Extract the [x, y] coordinate from the center of the cell holding the provided text.  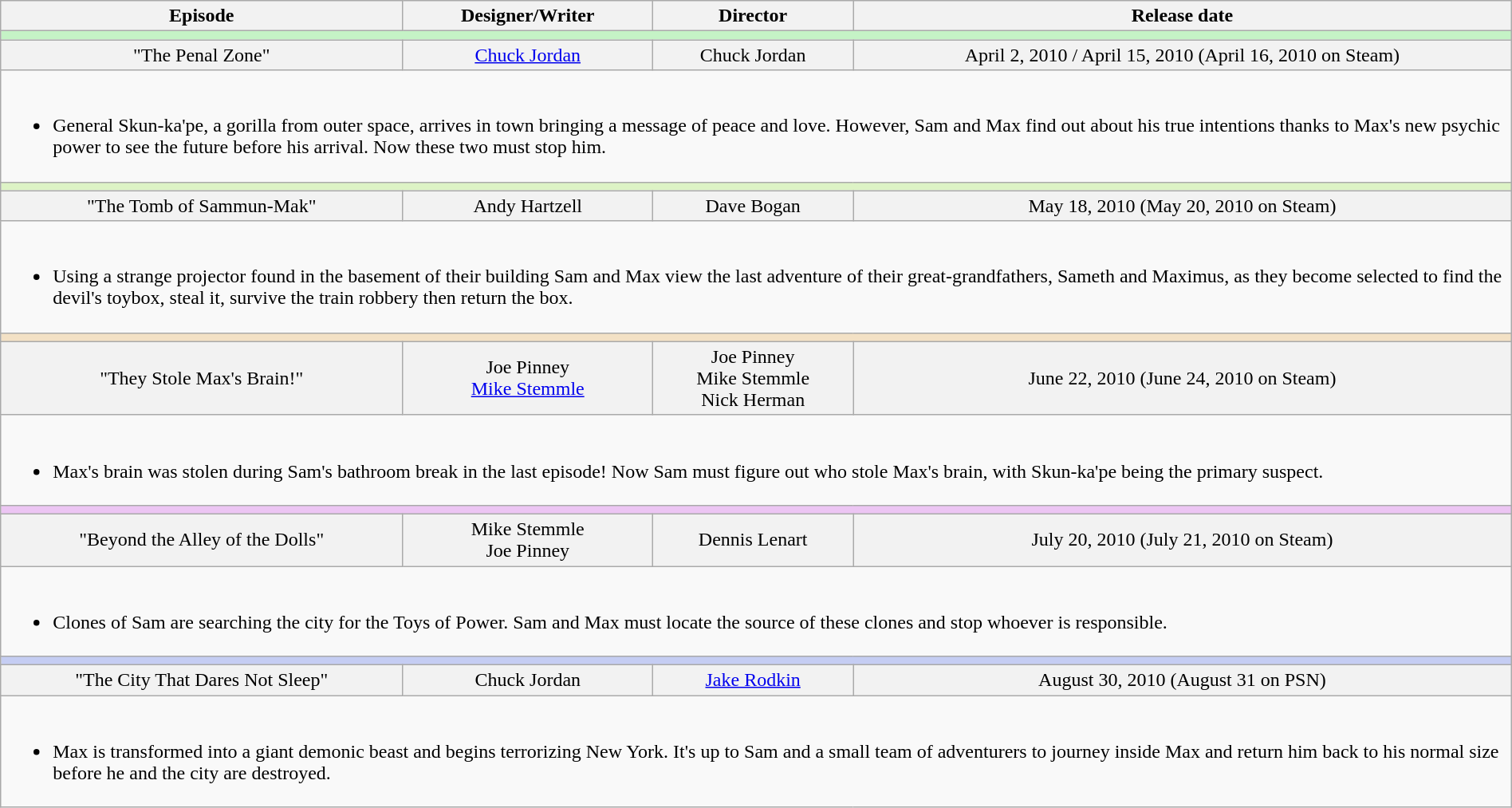
"The Penal Zone" [202, 55]
Jake Rodkin [753, 680]
"The City That Dares Not Sleep" [202, 680]
Designer/Writer [528, 16]
"Beyond the Alley of the Dolls" [202, 539]
August 30, 2010 (August 31 on PSN) [1183, 680]
"The Tomb of Sammun-Mak" [202, 206]
Andy Hartzell [528, 206]
Mike StemmleJoe Pinney [528, 539]
Release date [1183, 16]
Joe PinneyMike Stemmle [528, 378]
April 2, 2010 / April 15, 2010 (April 16, 2010 on Steam) [1183, 55]
Episode [202, 16]
Director [753, 16]
June 22, 2010 (June 24, 2010 on Steam) [1183, 378]
Clones of Sam are searching the city for the Toys of Power. Sam and Max must locate the source of these clones and stop whoever is responsible. [756, 611]
"They Stole Max's Brain!" [202, 378]
May 18, 2010 (May 20, 2010 on Steam) [1183, 206]
July 20, 2010 (July 21, 2010 on Steam) [1183, 539]
Dennis Lenart [753, 539]
Joe PinneyMike StemmleNick Herman [753, 378]
Dave Bogan [753, 206]
